Return [x, y] of the center of cell containing provided text 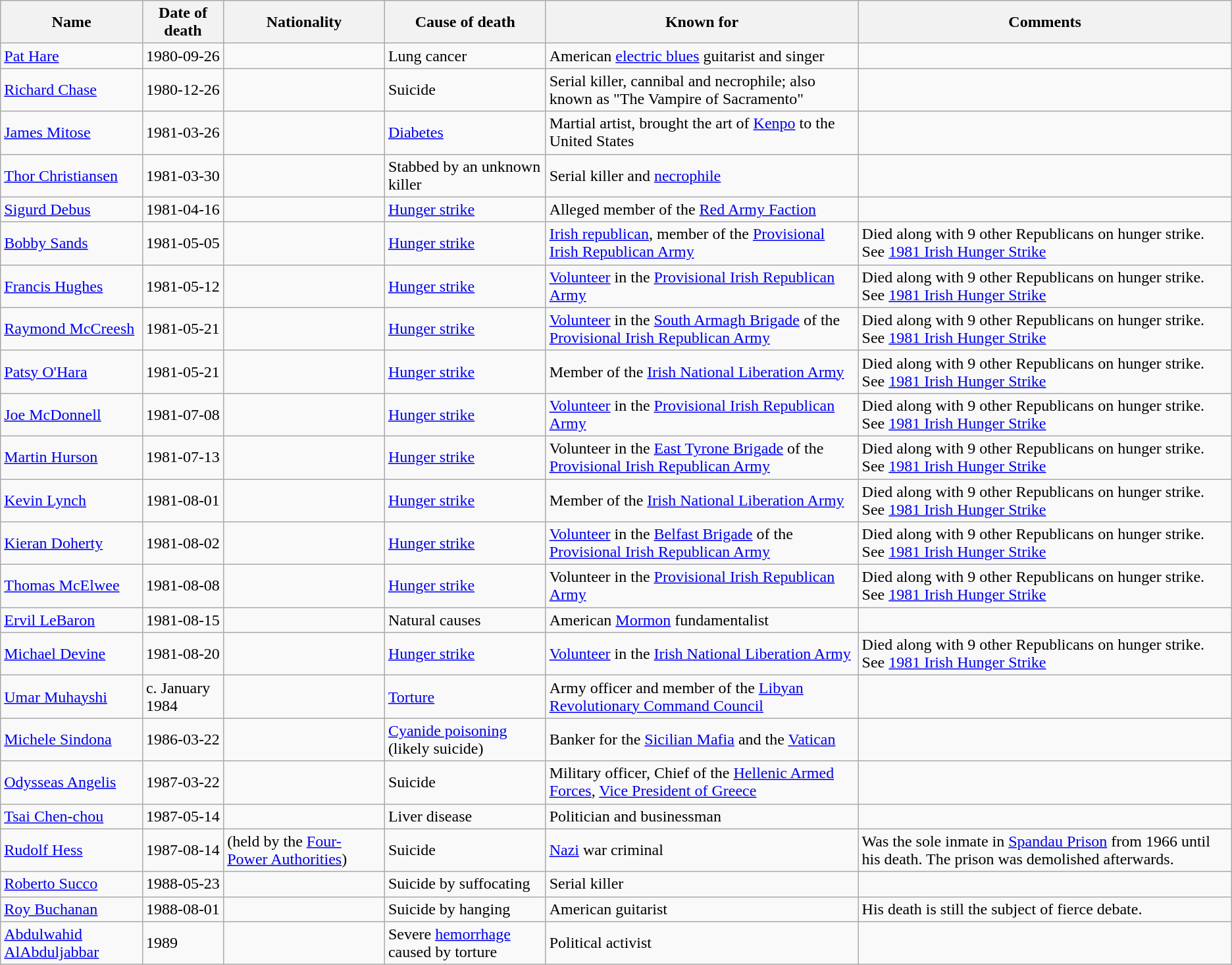
Stabbed by an unknown killer [465, 175]
Thor Christiansen [72, 175]
1987-03-22 [183, 782]
Nationality [304, 22]
1981-07-08 [183, 415]
Military officer, Chief of the Hellenic Armed Forces, Vice President of Greece [702, 782]
Suicide by suffocating [465, 884]
Ervil LeBaron [72, 620]
1981-03-26 [183, 133]
Michele Sindona [72, 740]
Nazi war criminal [702, 850]
1980-09-26 [183, 56]
His death is still the subject of fierce debate. [1045, 909]
Political activist [702, 943]
Martial artist, brought the art of Kenpo to the United States [702, 133]
Date of death [183, 22]
American electric blues guitarist and singer [702, 56]
Liver disease [465, 816]
1987-08-14 [183, 850]
Abdulwahid AlAbduljabbar [72, 943]
1987-05-14 [183, 816]
1989 [183, 943]
1981-08-01 [183, 500]
1981-07-13 [183, 457]
Alleged member of the Red Army Faction [702, 209]
1981-08-20 [183, 654]
Roy Buchanan [72, 909]
Severe hemorrhage caused by torture [465, 943]
Comments [1045, 22]
Joe McDonnell [72, 415]
Tsai Chen-chou [72, 816]
Serial killer, cannibal and necrophile; also known as "The Vampire of Sacramento" [702, 90]
Rudolf Hess [72, 850]
American guitarist [702, 909]
Diabetes [465, 133]
Suicide by hanging [465, 909]
James Mitose [72, 133]
c. January 1984 [183, 696]
Known for [702, 22]
Natural causes [465, 620]
(held by the Four-Power Authorities) [304, 850]
Banker for the Sicilian Mafia and the Vatican [702, 740]
Volunteer in the East Tyrone Brigade of the Provisional Irish Republican Army [702, 457]
Serial killer and necrophile [702, 175]
Thomas McElwee [72, 586]
American Mormon fundamentalist [702, 620]
Richard Chase [72, 90]
Michael Devine [72, 654]
1986-03-22 [183, 740]
Cause of death [465, 22]
Volunteer in the South Armagh Brigade of the Provisional Irish Republican Army [702, 329]
Pat Hare [72, 56]
1981-03-30 [183, 175]
Raymond McCreesh [72, 329]
Kevin Lynch [72, 500]
Volunteer in the Irish National Liberation Army [702, 654]
1981-08-02 [183, 544]
Roberto Succo [72, 884]
Umar Muhayshi [72, 696]
Cyanide poisoning (likely suicide) [465, 740]
1981-05-12 [183, 286]
Army officer and member of the Libyan Revolutionary Command Council [702, 696]
Bobby Sands [72, 244]
Torture [465, 696]
Irish republican, member of the Provisional Irish Republican Army [702, 244]
Was the sole inmate in Spandau Prison from 1966 until his death. The prison was demolished afterwards. [1045, 850]
1981-08-08 [183, 586]
1981-04-16 [183, 209]
Serial killer [702, 884]
1981-08-15 [183, 620]
Volunteer in the Belfast Brigade of the Provisional Irish Republican Army [702, 544]
1988-05-23 [183, 884]
1981-05-05 [183, 244]
Politician and businessman [702, 816]
Kieran Doherty [72, 544]
Martin Hurson [72, 457]
Lung cancer [465, 56]
Francis Hughes [72, 286]
Name [72, 22]
1980-12-26 [183, 90]
Patsy O'Hara [72, 371]
Odysseas Angelis [72, 782]
1988-08-01 [183, 909]
Sigurd Debus [72, 209]
